From the cell containing the given text, extract its center point as [x, y] coordinate. 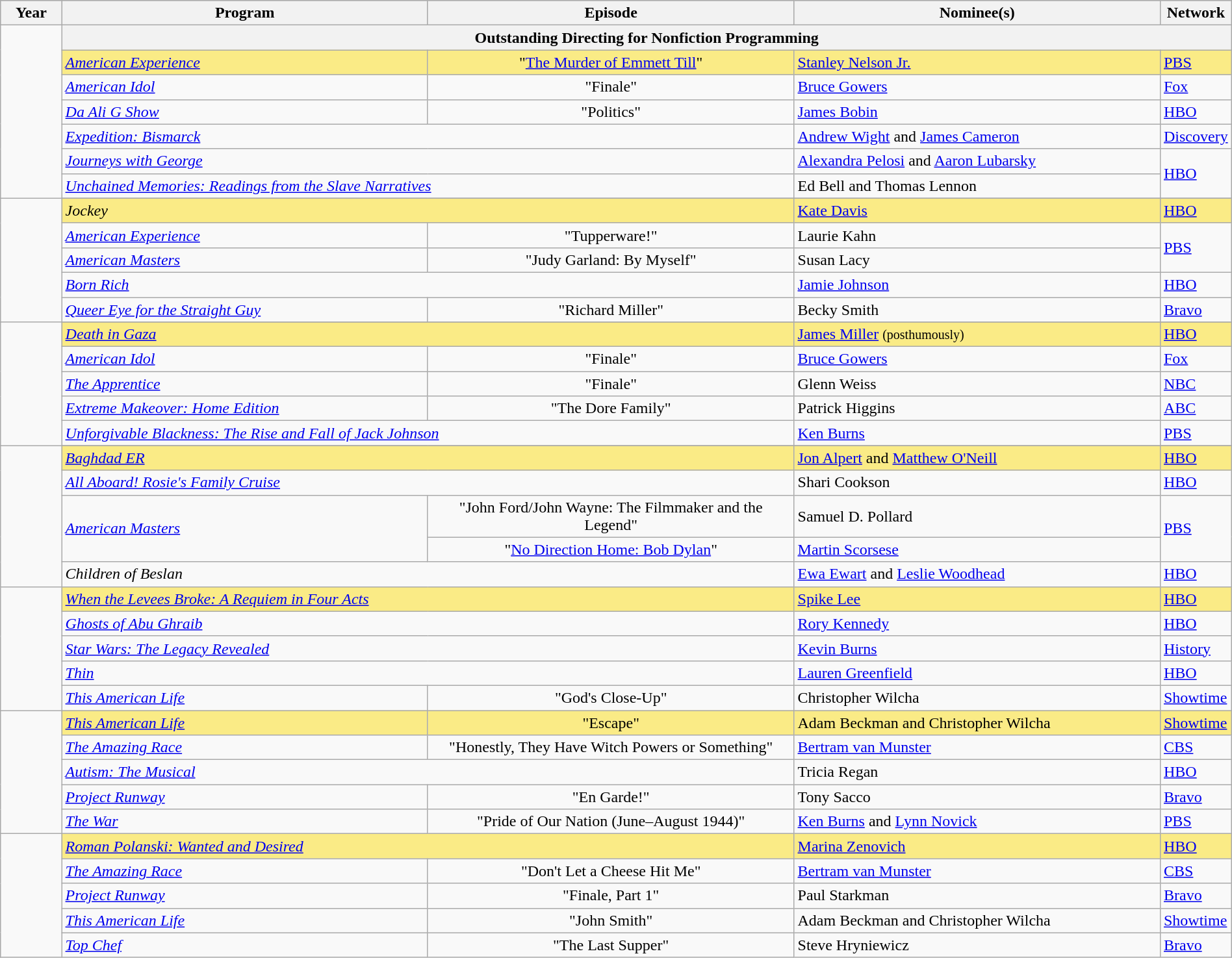
Thin [428, 673]
Autism: The Musical [428, 772]
Jamie Johnson [977, 284]
Top Chef [244, 945]
Spike Lee [977, 599]
"En Garde!" [611, 797]
Paul Starkman [977, 896]
Outstanding Directing for Nonfiction Programming [647, 38]
Stanley Nelson Jr. [977, 62]
Unchained Memories: Readings from the Slave Narratives [428, 186]
"Richard Miller" [611, 310]
Andrew Wight and James Cameron [977, 136]
"Politics" [611, 112]
"The Dore Family" [611, 409]
"No Direction Home: Bob Dylan" [611, 549]
Shari Cookson [977, 483]
Nominee(s) [977, 13]
"Don't Let a Cheese Hit Me" [611, 871]
Year [31, 13]
The War [244, 822]
Network [1196, 13]
James Miller (posthumously) [977, 334]
ABC [1196, 409]
Death in Gaza [428, 334]
Rory Kennedy [977, 624]
Jon Alpert and Matthew O'Neill [977, 458]
Ewa Ewart and Leslie Woodhead [977, 574]
Martin Scorsese [977, 549]
Steve Hryniewicz [977, 945]
Expedition: Bismarck [428, 136]
Roman Polanski: Wanted and Desired [428, 846]
Born Rich [428, 284]
"Honestly, They Have Witch Powers or Something" [611, 748]
Ken Burns [977, 433]
Laurie Kahn [977, 235]
"Escape" [611, 723]
Program [244, 13]
"Judy Garland: By Myself" [611, 260]
"Finale, Part 1" [611, 896]
Tricia Regan [977, 772]
Susan Lacy [977, 260]
Marina Zenovich [977, 846]
Ed Bell and Thomas Lennon [977, 186]
Glenn Weiss [977, 384]
When the Levees Broke: A Requiem in Four Acts [428, 599]
The Apprentice [244, 384]
"The Last Supper" [611, 945]
Tony Sacco [977, 797]
Kevin Burns [977, 648]
Da Ali G Show [244, 112]
NBC [1196, 384]
"The Murder of Emmett Till" [611, 62]
Ken Burns and Lynn Novick [977, 822]
Ghosts of Abu Ghraib [428, 624]
All Aboard! Rosie's Family Cruise [428, 483]
Episode [611, 13]
Alexandra Pelosi and Aaron Lubarsky [977, 161]
James Bobin [977, 112]
"John Ford/John Wayne: The Filmmaker and the Legend" [611, 516]
"Pride of Our Nation (June–August 1944)" [611, 822]
Baghdad ER [428, 458]
"Tupperware!" [611, 235]
Samuel D. Pollard [977, 516]
Becky Smith [977, 310]
History [1196, 648]
Children of Beslan [428, 574]
Jockey [428, 210]
"John Smith" [611, 920]
Lauren Greenfield [977, 673]
"God's Close-Up" [611, 698]
Unforgivable Blackness: The Rise and Fall of Jack Johnson [428, 433]
Kate Davis [977, 210]
Extreme Makeover: Home Edition [244, 409]
Patrick Higgins [977, 409]
Queer Eye for the Straight Guy [244, 310]
Discovery [1196, 136]
Christopher Wilcha [977, 698]
Journeys with George [428, 161]
Star Wars: The Legacy Revealed [428, 648]
